Determine the [x, y] coordinate at the center of the cell enclosing the given text.  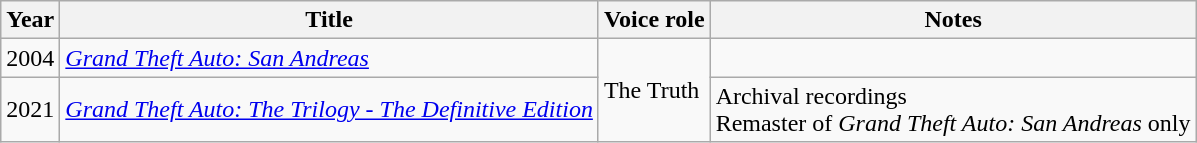
Year [30, 20]
2021 [30, 110]
Notes [953, 20]
Title [330, 20]
Voice role [654, 20]
The Truth [654, 90]
2004 [30, 58]
Archival recordingsRemaster of Grand Theft Auto: San Andreas only [953, 110]
Grand Theft Auto: The Trilogy - The Definitive Edition [330, 110]
Grand Theft Auto: San Andreas [330, 58]
